Return [x, y] of the center of cell containing provided text 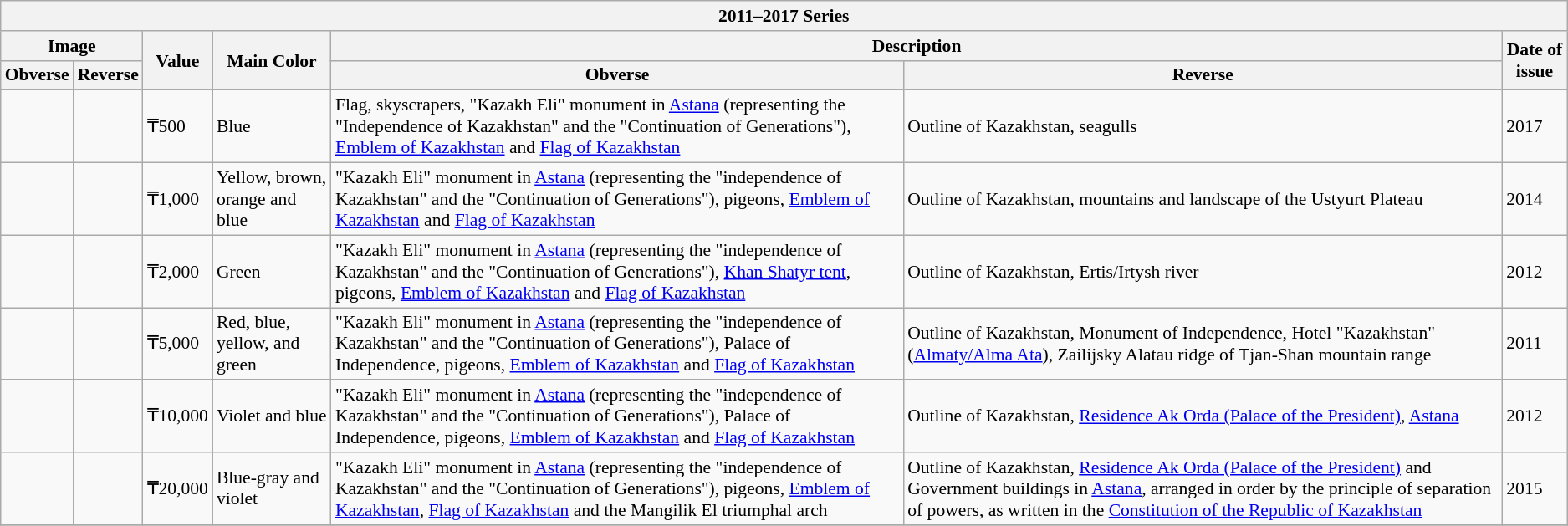
₸10,000 [177, 416]
₸500 [177, 127]
Yellow, brown, orange and blue [272, 199]
2014 [1534, 199]
Image [72, 46]
Outline of Kazakhstan, Ertis/Irtysh river [1203, 271]
Outline of Kazakhstan, Monument of Independence, Hotel "Kazakhstan" (Almaty/Alma Ata), Zailijsky Alatau ridge of Tjan-Shan mountain range [1203, 345]
Red, blue, yellow, and green [272, 345]
Outline of Kazakhstan, mountains and landscape of the Ustyurt Plateau [1203, 199]
₸2,000 [177, 271]
Outline of Kazakhstan, seagulls [1203, 127]
Main Color [272, 60]
2011–2017 Series [784, 16]
₸5,000 [177, 345]
Blue-gray and violet [272, 488]
Value [177, 60]
₸1,000 [177, 199]
Green [272, 271]
Violet and blue [272, 416]
2017 [1534, 127]
Description [917, 46]
Outline of Kazakhstan, Residence Ak Orda (Palace of the President), Astana [1203, 416]
Date of issue [1534, 60]
2011 [1534, 345]
₸20,000 [177, 488]
Blue [272, 127]
2015 [1534, 488]
